Identify which cell holds the provided text, then report its [x, y] central coordinate. 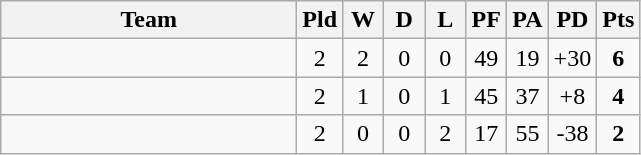
55 [528, 134]
37 [528, 96]
4 [618, 96]
W [364, 20]
+30 [572, 58]
PF [486, 20]
PD [572, 20]
PA [528, 20]
45 [486, 96]
L [446, 20]
D [404, 20]
Pld [320, 20]
+8 [572, 96]
Team [149, 20]
-38 [572, 134]
49 [486, 58]
6 [618, 58]
Pts [618, 20]
19 [528, 58]
17 [486, 134]
